For the text-containing cell, return its midpoint in (X, Y) coordinate format. 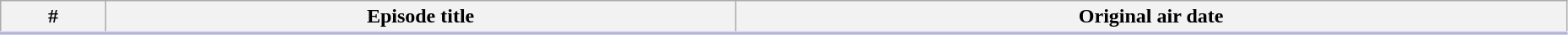
# (53, 17)
Original air date (1150, 17)
Episode title (420, 17)
